Search for the cell housing the specified text and yield its [x, y] center coordinate. 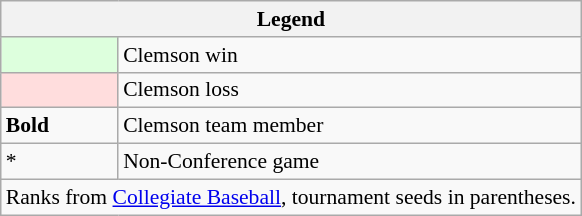
Non-Conference game [350, 162]
Clemson loss [350, 90]
Legend [291, 19]
Bold [60, 126]
* [60, 162]
Clemson team member [350, 126]
Clemson win [350, 55]
Ranks from Collegiate Baseball, tournament seeds in parentheses. [291, 197]
